Return (x, y) of the center of cell containing provided text 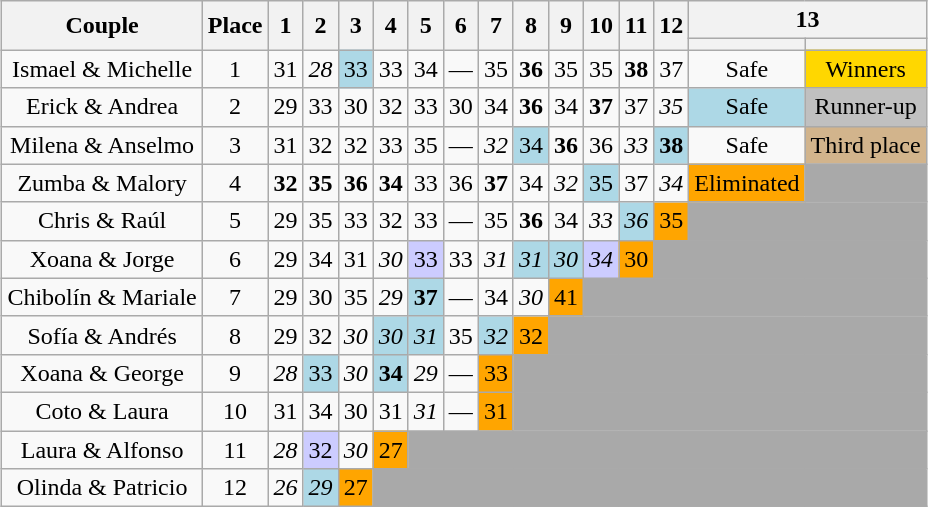
Sofía & Andrés (102, 335)
Xoana & Jorge (102, 259)
Olinda & Patricio (102, 488)
Runner-up (866, 107)
Place (235, 26)
Couple (102, 26)
Third place (866, 145)
Erick & Andrea (102, 107)
Chris & Raúl (102, 221)
Xoana & George (102, 373)
41 (566, 297)
13 (808, 20)
Chibolín & Mariale (102, 297)
Ismael & Michelle (102, 69)
Coto & Laura (102, 411)
Zumba & Malory (102, 183)
26 (286, 488)
Laura & Alfonso (102, 449)
Eliminated (747, 183)
Milena & Anselmo (102, 145)
Winners (866, 69)
